Pinpoint the cell where the given text exists, returning its [x, y] midpoint coordinate. 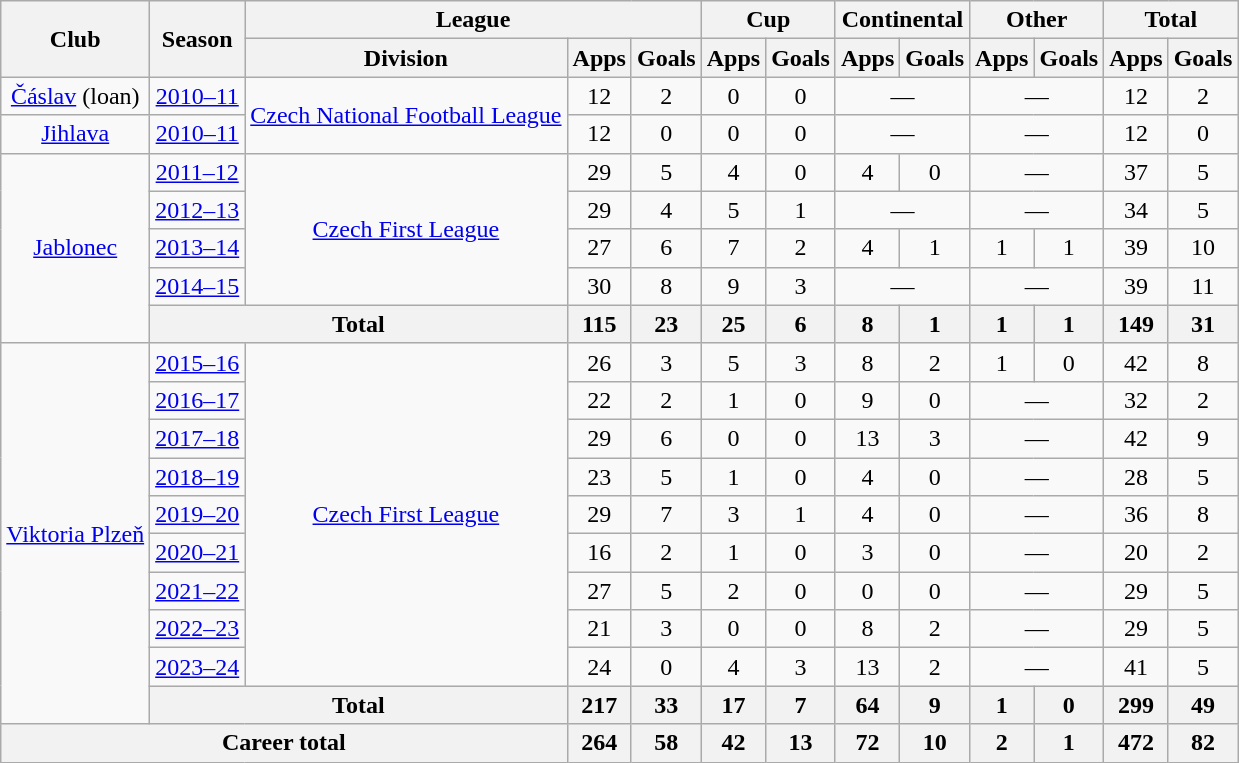
Season [198, 39]
11 [1203, 286]
31 [1203, 324]
20 [1136, 553]
Czech National Football League [406, 115]
21 [599, 629]
Club [76, 39]
217 [599, 705]
2021–22 [198, 591]
37 [1136, 172]
22 [599, 400]
2019–20 [198, 515]
26 [599, 362]
2016–17 [198, 400]
2023–24 [198, 667]
2022–23 [198, 629]
2020–21 [198, 553]
58 [666, 743]
115 [599, 324]
25 [733, 324]
64 [867, 705]
Jihlava [76, 134]
2018–19 [198, 477]
49 [1203, 705]
Čáslav (loan) [76, 96]
72 [867, 743]
League [473, 20]
24 [599, 667]
28 [1136, 477]
Division [406, 58]
Viktoria Plzeň [76, 534]
30 [599, 286]
2017–18 [198, 438]
16 [599, 553]
472 [1136, 743]
Other [1037, 20]
Jablonec [76, 248]
2012–13 [198, 210]
2013–14 [198, 248]
2014–15 [198, 286]
Continental [902, 20]
32 [1136, 400]
Cup [768, 20]
17 [733, 705]
82 [1203, 743]
36 [1136, 515]
34 [1136, 210]
41 [1136, 667]
149 [1136, 324]
299 [1136, 705]
2011–12 [198, 172]
Career total [284, 743]
264 [599, 743]
2015–16 [198, 362]
33 [666, 705]
